Pinpoint the cell where the given text exists, returning its [x, y] midpoint coordinate. 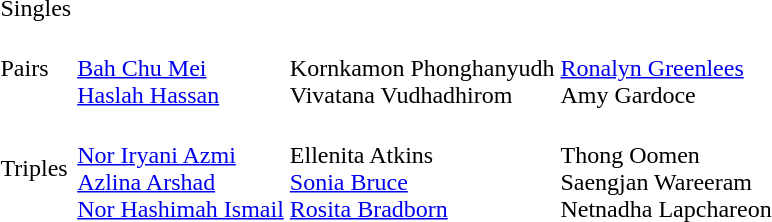
Kornkamon Phonghanyudh Vivatana Vudhadhirom [422, 68]
Bah Chu Mei Haslah Hassan [181, 68]
